For the text-containing cell, return its midpoint in (x, y) coordinate format. 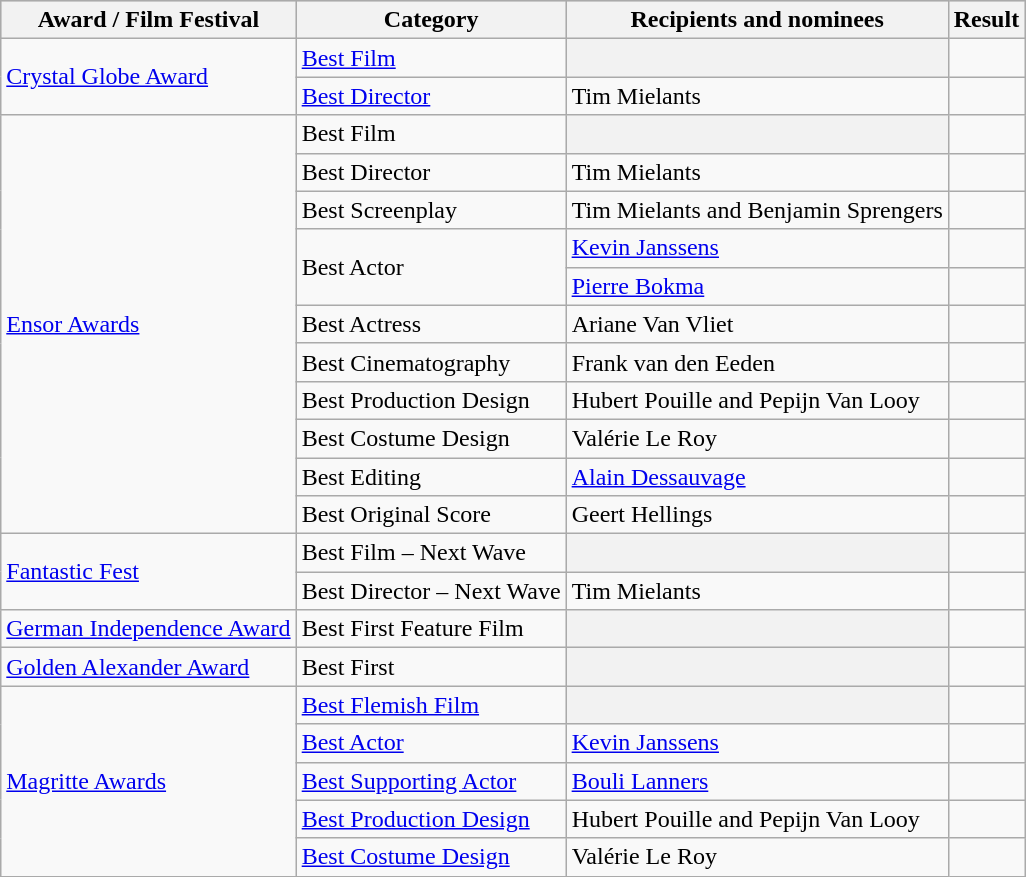
Best Flemish Film (431, 705)
Result (986, 20)
Best First Feature Film (431, 629)
Pierre Bokma (757, 286)
Award / Film Festival (148, 20)
Best Film – Next Wave (431, 553)
Best Cinematography (431, 362)
Best Editing (431, 477)
Best Director – Next Wave (431, 591)
Tim Mielants and Benjamin Sprengers (757, 210)
Bouli Lanners (757, 781)
Recipients and nominees (757, 20)
Best First (431, 667)
Ensor Awards (148, 324)
Category (431, 20)
Best Original Score (431, 515)
Crystal Globe Award (148, 77)
Ariane Van Vliet (757, 324)
Fantastic Fest (148, 572)
Frank van den Eeden (757, 362)
Best Screenplay (431, 210)
Alain Dessauvage (757, 477)
Best Actress (431, 324)
Geert Hellings (757, 515)
Magritte Awards (148, 781)
German Independence Award (148, 629)
Golden Alexander Award (148, 667)
Best Supporting Actor (431, 781)
